Scan for the cell matching the given text and deliver its (x, y) coordinate at center. 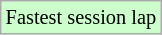
Fastest session lap (81, 17)
